Detect which cell encompasses the target text, then output its (X, Y) center coordinate. 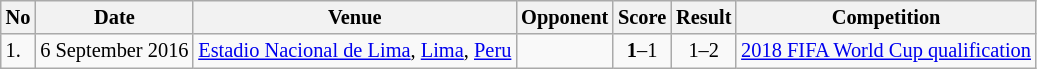
Venue (354, 17)
1–1 (642, 51)
2018 FIFA World Cup qualification (886, 51)
1–2 (704, 51)
Competition (886, 17)
Score (642, 17)
6 September 2016 (114, 51)
Result (704, 17)
Estadio Nacional de Lima, Lima, Peru (354, 51)
No (18, 17)
1. (18, 51)
Opponent (564, 17)
Date (114, 17)
